Scan for the cell matching the given text and deliver its (X, Y) coordinate at center. 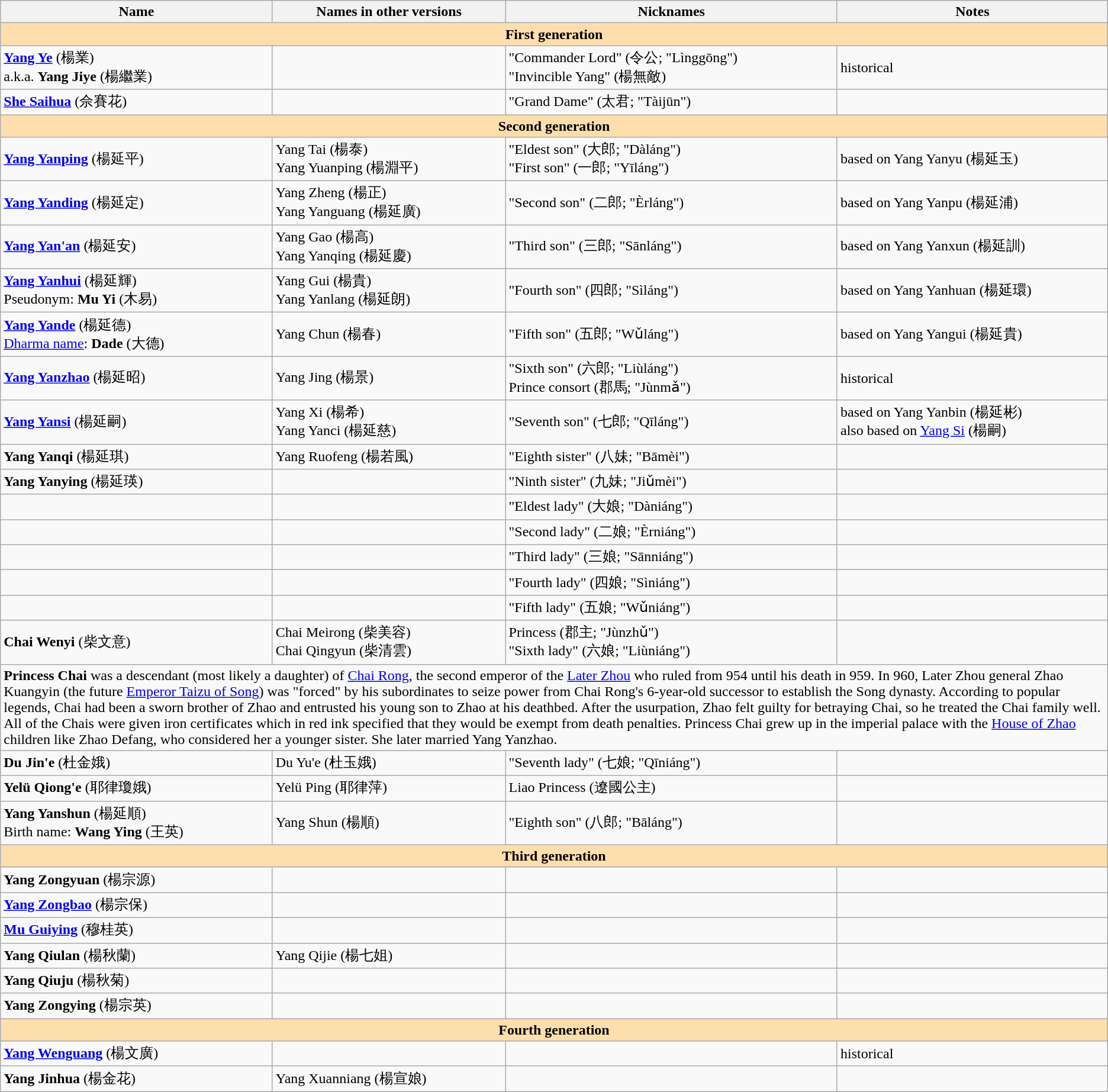
Yang Yansi (楊延嗣) (136, 422)
Third generation (554, 856)
Yang Ye (楊業)a.k.a. Yang Jiye (楊繼業) (136, 67)
Yang Yanshun (楊延順)Birth name: Wang Ying (王英) (136, 823)
First generation (554, 34)
Yang Yande (楊延德)Dharma name: Dade (大德) (136, 334)
"Third lady" (三娘; "Sānniáng") (671, 558)
based on Yang Yanhuan (楊延環) (972, 291)
"Seventh son" (七郎; "Qīláng") (671, 422)
Yang Chun (楊春) (389, 334)
Yang Yanying (楊延瑛) (136, 482)
Yang Gao (楊高)Yang Yanqing (楊延慶) (389, 247)
Yang Yanqi (楊延琪) (136, 457)
"Fourth son" (四郎; "Sìláng") (671, 291)
Nicknames (671, 12)
based on Yang Yangui (楊延貴) (972, 334)
Notes (972, 12)
"Ninth sister" (九妹; "Jiǔmèi") (671, 482)
"Second lady" (二娘; "Èrniáng") (671, 533)
based on Yang Yanxun (楊延訓) (972, 247)
based on Yang Yanbin (楊延彬)also based on Yang Si (楊嗣) (972, 422)
Yang Shun (楊順) (389, 823)
Yang Tai (楊泰)Yang Yuanping (楊淵平) (389, 159)
"Grand Dame" (太君; "Tàijūn") (671, 102)
"Fifth son" (五郎; "Wǔláng") (671, 334)
"Seventh lady" (七娘; "Qīniáng") (671, 764)
Mu Guiying (穆桂英) (136, 930)
Name (136, 12)
Yang Yanzhao (楊延昭) (136, 378)
Princess (郡主; "Jùnzhǔ")"Sixth lady" (六娘; "Liùniáng") (671, 642)
Yang Zongyuan (楊宗源) (136, 880)
Yang Xi (楊希)Yang Yanci (楊延慈) (389, 422)
Yang Qijie (楊七姐) (389, 955)
"Eldest lady" (大娘; "Dàniáng") (671, 507)
Yang Yanding (楊延定) (136, 203)
based on Yang Yanpu (楊延浦) (972, 203)
"Sixth son" (六郎; "Liùláng")Prince consort (郡馬; "Jùnmǎ") (671, 378)
Yang Wenguang (楊文廣) (136, 1054)
"Fourth lady" (四娘; "Sìniáng") (671, 582)
Liao Princess (遼國公主) (671, 788)
Yang Yanhui (楊延輝)Pseudonym: Mu Yi (木易) (136, 291)
Yang Xuanniang (楊宣娘) (389, 1078)
Yelü Ping (耶律萍) (389, 788)
"Fifth lady" (五娘; "Wǔniáng") (671, 607)
Yelü Qiong'e (耶律瓊娥) (136, 788)
Yang Jing (楊景) (389, 378)
Yang Qiulan (楊秋蘭) (136, 955)
She Saihua (佘賽花) (136, 102)
Yang Zheng (楊正)Yang Yanguang (楊延廣) (389, 203)
"Eighth sister" (八妹; "Bāmèi") (671, 457)
Du Jin'e (杜金娥) (136, 764)
"Commander Lord" (令公; "Lìnggōng")"Invincible Yang" (楊無敵) (671, 67)
Yang Zongying (楊宗英) (136, 1006)
Fourth generation (554, 1030)
Yang Qiuju (楊秋菊) (136, 981)
"Second son" (二郎; "Èrláng") (671, 203)
based on Yang Yanyu (楊延玉) (972, 159)
Yang Gui (楊貴)Yang Yanlang (楊延朗) (389, 291)
Yang Ruofeng (楊若風) (389, 457)
"Eldest son" (大郎; "Dàláng")"First son" (一郎; "Yīláng") (671, 159)
Yang Yanping (楊延平) (136, 159)
Yang Zongbao (楊宗保) (136, 906)
Yang Jinhua (楊金花) (136, 1078)
Names in other versions (389, 12)
Du Yu'e (杜玉娥) (389, 764)
Second generation (554, 126)
"Third son" (三郎; "Sānláng") (671, 247)
"Eighth son" (八郎; "Bāláng") (671, 823)
Chai Meirong (柴美容)Chai Qingyun (柴清雲) (389, 642)
Chai Wenyi (柴文意) (136, 642)
Yang Yan'an (楊延安) (136, 247)
